Scan for the cell matching the given text and deliver its (X, Y) coordinate at center. 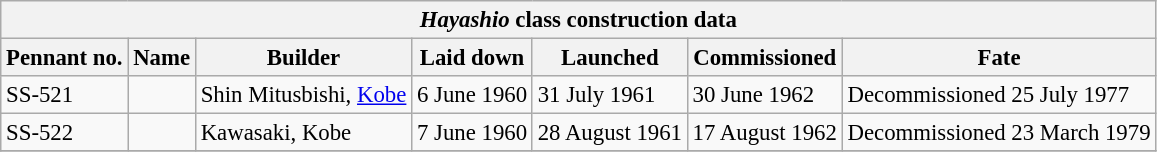
Fate (999, 58)
Launched (610, 58)
Kawasaki, Kobe (303, 133)
17 August 1962 (764, 133)
SS-522 (64, 133)
28 August 1961 (610, 133)
30 June 1962 (764, 95)
Hayashio class construction data (578, 20)
SS-521 (64, 95)
Shin Mitusbishi, Kobe (303, 95)
7 June 1960 (472, 133)
Name (162, 58)
Builder (303, 58)
Decommissioned 25 July 1977 (999, 95)
Pennant no. (64, 58)
Commissioned (764, 58)
Laid down (472, 58)
31 July 1961 (610, 95)
6 June 1960 (472, 95)
Decommissioned 23 March 1979 (999, 133)
